Return (X, Y) of the center of cell containing provided text 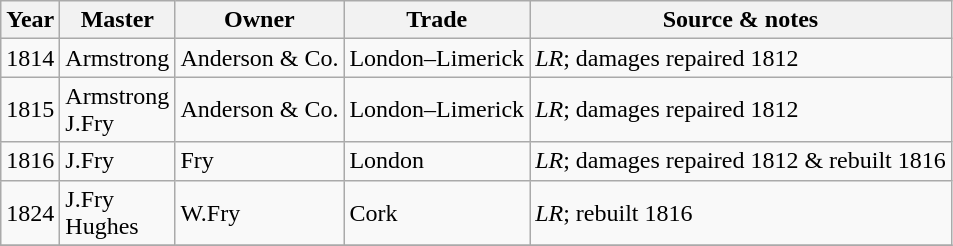
London (437, 161)
1815 (30, 110)
Cork (437, 212)
Year (30, 20)
Source & notes (741, 20)
J.Fry (118, 161)
1816 (30, 161)
ArmstrongJ.Fry (118, 110)
LR; rebuilt 1816 (741, 212)
Fry (260, 161)
Master (118, 20)
J.FryHughes (118, 212)
1814 (30, 58)
W.Fry (260, 212)
1824 (30, 212)
LR; damages repaired 1812 & rebuilt 1816 (741, 161)
Armstrong (118, 58)
Owner (260, 20)
Trade (437, 20)
